From the cell containing the given text, extract its center point as (x, y) coordinate. 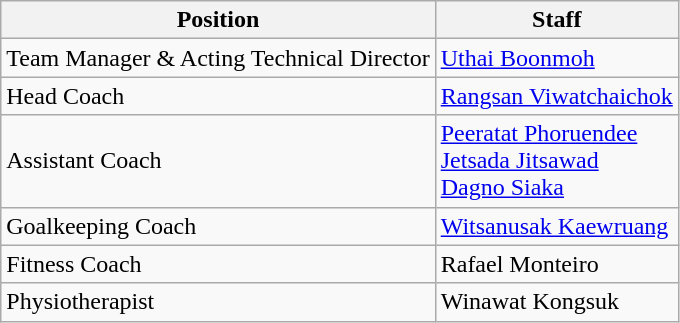
Staff (556, 20)
Physiotherapist (218, 302)
Head Coach (218, 96)
Rafael Monteiro (556, 264)
Witsanusak Kaewruang (556, 226)
Assistant Coach (218, 161)
Position (218, 20)
Team Manager & Acting Technical Director (218, 58)
Winawat Kongsuk (556, 302)
Peeratat Phoruendee Jetsada Jitsawad Dagno Siaka (556, 161)
Uthai Boonmoh (556, 58)
Goalkeeping Coach (218, 226)
Rangsan Viwatchaichok (556, 96)
Fitness Coach (218, 264)
